Capture the cell that displays the provided text and extract its (x, y) central coordinate. 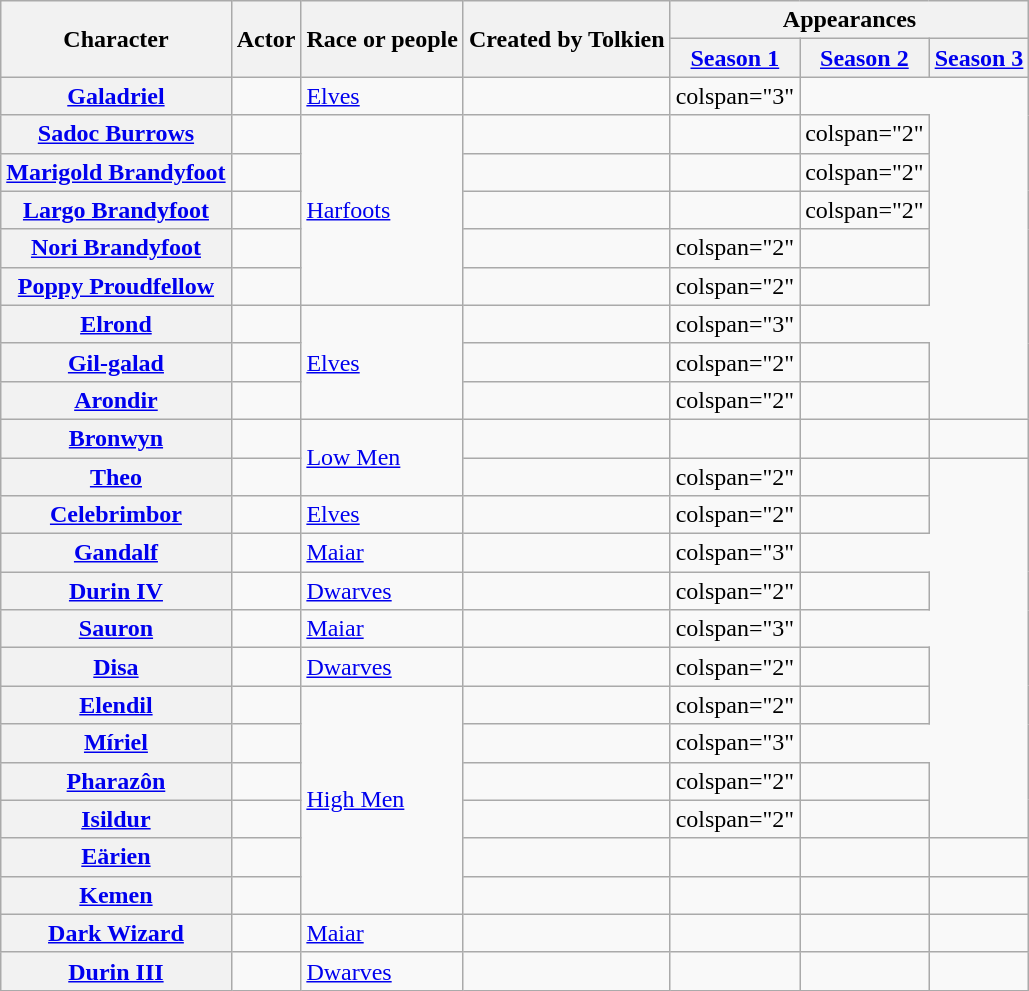
Marigold Brandyfoot (116, 172)
High Men (382, 800)
Largo Brandyfoot (116, 210)
Durin IV (116, 591)
Míriel (116, 743)
Sauron (116, 629)
Celebrimbor (116, 515)
Season 1 (735, 58)
Gandalf (116, 553)
Dark Wizard (116, 933)
Bronwyn (116, 438)
Elrond (116, 324)
Isildur (116, 819)
Poppy Proudfellow (116, 286)
Eärien (116, 857)
Gil-galad (116, 362)
Character (116, 39)
Durin III (116, 971)
Season 2 (865, 58)
Kemen (116, 895)
Galadriel (116, 96)
Created by Tolkien (566, 39)
Season 3 (979, 58)
Race or people (382, 39)
Sadoc Burrows (116, 134)
Nori Brandyfoot (116, 248)
Theo (116, 477)
Actor (266, 39)
Pharazôn (116, 781)
Disa (116, 667)
Low Men (382, 457)
Arondir (116, 400)
Elendil (116, 705)
Harfoots (382, 210)
Appearances (850, 20)
